Identify which cell holds the provided text, then report its (x, y) central coordinate. 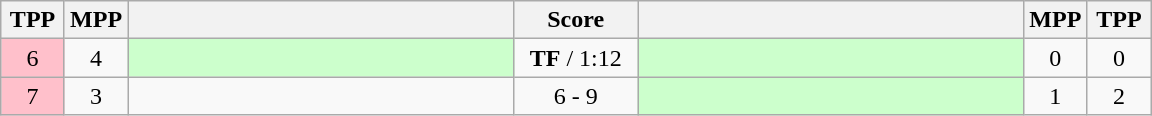
4 (96, 58)
Score (576, 20)
2 (1119, 96)
3 (96, 96)
6 (33, 58)
1 (1056, 96)
6 - 9 (576, 96)
TF / 1:12 (576, 58)
7 (33, 96)
